Return (X, Y) of the center of cell containing provided text 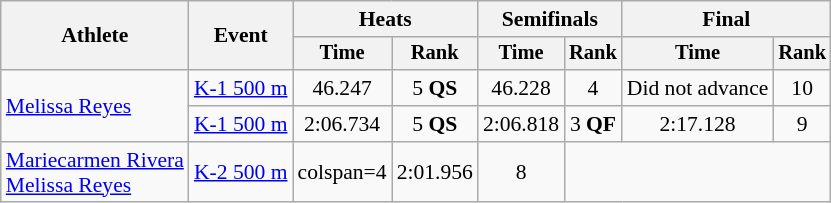
4 (593, 88)
Athlete (95, 36)
8 (521, 172)
3 QF (593, 124)
2:06.734 (342, 124)
Did not advance (698, 88)
10 (802, 88)
K-2 500 m (241, 172)
2:01.956 (435, 172)
Final (726, 19)
colspan=4 (342, 172)
Mariecarmen RiveraMelissa Reyes (95, 172)
46.228 (521, 88)
9 (802, 124)
Event (241, 36)
Melissa Reyes (95, 106)
2:17.128 (698, 124)
2:06.818 (521, 124)
Heats (386, 19)
46.247 (342, 88)
Semifinals (550, 19)
